Identify which cell holds the provided text, then report its [x, y] central coordinate. 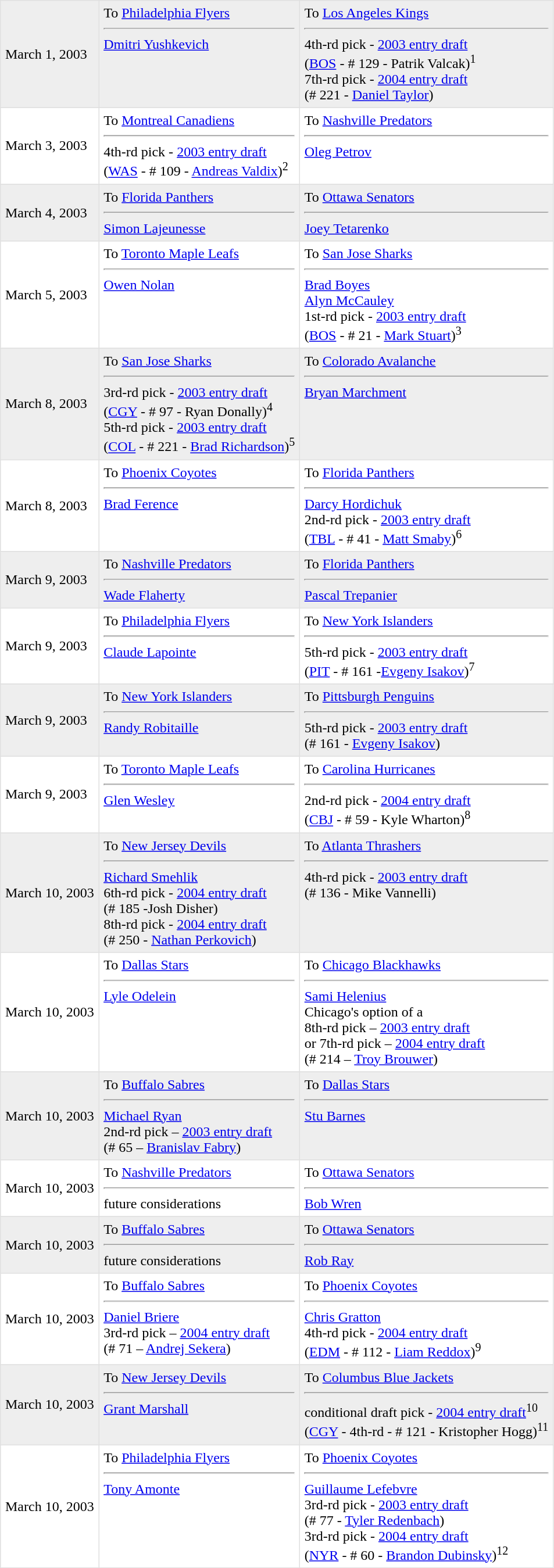
To New York Islanders5th-rd pick - 2003 entry draft(PIT - # 161 -Evgeny Isakov)7 [426, 646]
March 3, 2003 [50, 146]
To Buffalo SabresMichael Ryan2nd-rd pick – 2003 entry draft(# 65 – Branislav Fabry) [199, 1116]
To Toronto Maple LeafsOwen Nolan [199, 294]
To Los Angeles Kings4th-rd pick - 2003 entry draft(BOS - # 129 - Patrik Valcak)17th-rd pick - 2004 entry draft(# 221 - Daniel Taylor) [426, 55]
To Florida PanthersDarcy Hordichuk2nd-rd pick - 2003 entry draft(TBL - # 41 - Matt Smaby)6 [426, 506]
March 1, 2003 [50, 55]
To Philadelphia FlyersTony Amonte [199, 1506]
To Florida PanthersPascal Trepanier [426, 580]
To Montreal Canadiens4th-rd pick - 2003 entry draft(WAS - # 109 - Andreas Valdix)2 [199, 146]
To New Jersey Devils Grant Marshall [199, 1404]
To Colorado AvalancheBryan Marchment [426, 403]
To Dallas StarsStu Barnes [426, 1116]
To Philadelphia FlyersDmitri Yushkevich [199, 55]
To Buffalo Sabresfuture considerations [199, 1245]
To Nashville PredatorsOleg Petrov [426, 146]
To New Jersey Devils Richard Smehlik 6th-rd pick - 2004 entry draft(# 185 -Josh Disher)8th-rd pick - 2004 entry draft(# 250 - Nathan Perkovich) [199, 893]
To Buffalo SabresDaniel Briere3rd-rd pick – 2004 entry draft(# 71 – Andrej Sekera) [199, 1319]
To Ottawa SenatorsRob Ray [426, 1245]
To Dallas StarsLyle Odelein [199, 1012]
To Chicago BlackhawksSami HeleniusChicago's option of a8th-rd pick – 2003 entry draftor 7th-rd pick – 2004 entry draft(# 214 – Troy Brouwer) [426, 1012]
To New York IslandersRandy Robitaille [199, 720]
March 5, 2003 [50, 294]
To Carolina Hurricanes2nd-rd pick - 2004 entry draft(CBJ - # 59 - Kyle Wharton)8 [426, 795]
To Atlanta Thrashers 4th-rd pick - 2003 entry draft (# 136 - Mike Vannelli) [426, 893]
March 4, 2003 [50, 213]
To San Jose SharksBrad BoyesAlyn McCauley1st-rd pick - 2003 entry draft(BOS - # 21 - Mark Stuart)3 [426, 294]
To San Jose Sharks3rd-rd pick - 2003 entry draft(CGY - # 97 - Ryan Donally)45th-rd pick - 2003 entry draft(COL - # 221 - Brad Richardson)5 [199, 403]
To Nashville PredatorsWade Flaherty [199, 580]
To Phoenix CoyotesBrad Ference [199, 506]
To Phoenix CoyotesChris Gratton4th-rd pick - 2004 entry draft(EDM - # 112 - Liam Reddox)9 [426, 1319]
To Pittsburgh Penguins5th-rd pick - 2003 entry draft(# 161 - Evgeny Isakov) [426, 720]
To Ottawa SenatorsBob Wren [426, 1188]
To Philadelphia FlyersClaude Lapointe [199, 646]
To Ottawa SenatorsJoey Tetarenko [426, 213]
To Columbus Blue Jackets conditional draft pick - 2004 entry draft10(CGY - 4th-rd - # 121 - Kristopher Hogg)11 [426, 1404]
To Toronto Maple LeafsGlen Wesley [199, 795]
To Florida PanthersSimon Lajeunesse [199, 213]
To Nashville Predatorsfuture considerations [199, 1188]
